Output the (x, y) coordinate of the center of the cell containing the given text.  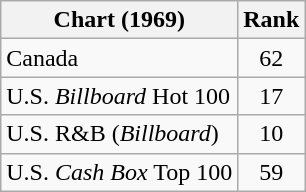
Chart (1969) (120, 20)
U.S. R&B (Billboard) (120, 134)
U.S. Cash Box Top 100 (120, 172)
10 (272, 134)
59 (272, 172)
Canada (120, 58)
62 (272, 58)
U.S. Billboard Hot 100 (120, 96)
Rank (272, 20)
17 (272, 96)
